Search for the cell housing the specified text and yield its (x, y) center coordinate. 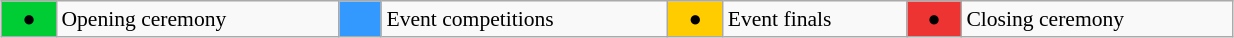
Event competitions (524, 19)
Closing ceremony (1096, 19)
Event finals (815, 19)
Opening ceremony (198, 19)
